Search for the cell housing the specified text and yield its (x, y) center coordinate. 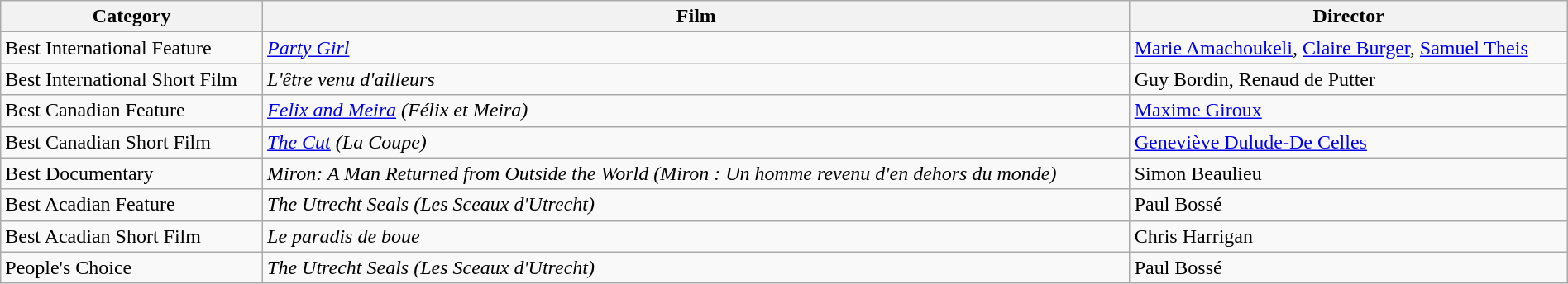
Le paradis de boue (696, 236)
Best Acadian Short Film (132, 236)
Film (696, 17)
Best Acadian Feature (132, 205)
L'être venu d'ailleurs (696, 79)
Chris Harrigan (1348, 236)
Director (1348, 17)
Simon Beaulieu (1348, 173)
Party Girl (696, 48)
Category (132, 17)
People's Choice (132, 267)
Best Canadian Feature (132, 111)
Miron: A Man Returned from Outside the World (Miron : Un homme revenu d'en dehors du monde) (696, 173)
Best Documentary (132, 173)
The Cut (La Coupe) (696, 142)
Guy Bordin, Renaud de Putter (1348, 79)
Best International Short Film (132, 79)
Best International Feature (132, 48)
Felix and Meira (Félix et Meira) (696, 111)
Marie Amachoukeli, Claire Burger, Samuel Theis (1348, 48)
Best Canadian Short Film (132, 142)
Geneviève Dulude-De Celles (1348, 142)
Maxime Giroux (1348, 111)
